Return (x, y) of the center of cell containing provided text 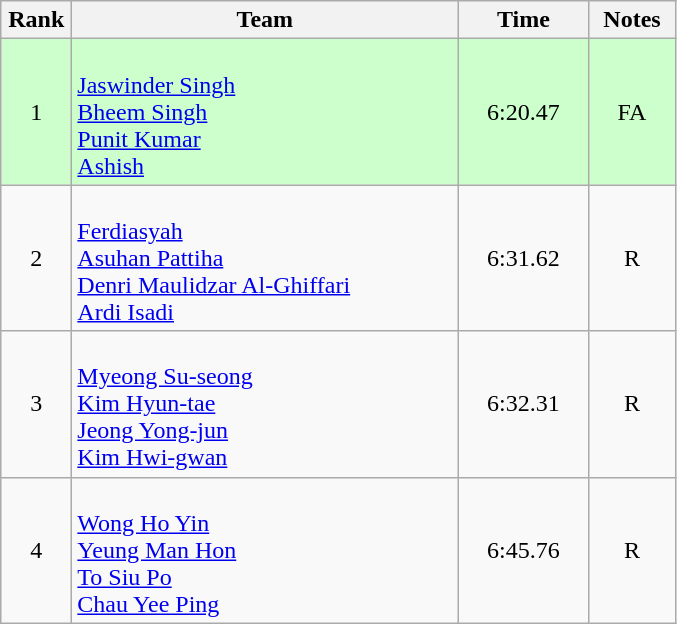
6:32.31 (524, 404)
Notes (632, 20)
Wong Ho YinYeung Man HonTo Siu PoChau Yee Ping (265, 550)
6:45.76 (524, 550)
FA (632, 112)
Myeong Su-seongKim Hyun-taeJeong Yong-junKim Hwi-gwan (265, 404)
FerdiasyahAsuhan PattihaDenri Maulidzar Al-GhiffariArdi Isadi (265, 258)
4 (36, 550)
Rank (36, 20)
6:31.62 (524, 258)
Jaswinder SinghBheem SinghPunit KumarAshish (265, 112)
Time (524, 20)
1 (36, 112)
2 (36, 258)
Team (265, 20)
6:20.47 (524, 112)
3 (36, 404)
